Capture the cell that displays the provided text and extract its (X, Y) central coordinate. 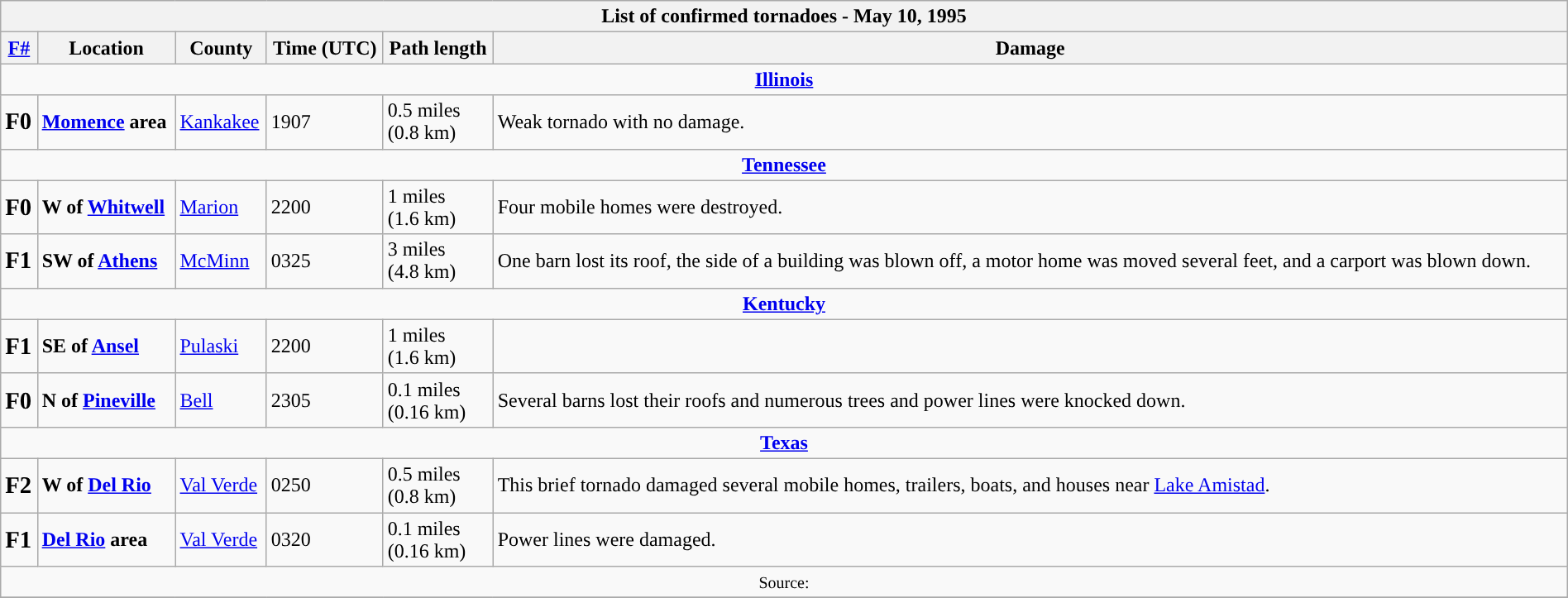
Marion (221, 207)
Time (UTC) (324, 48)
Path length (438, 48)
Kentucky (784, 304)
Several barns lost their roofs and numerous trees and power lines were knocked down. (1030, 400)
Illinois (784, 79)
Texas (784, 443)
2305 (324, 400)
Bell (221, 400)
N of Pineville (106, 400)
Power lines were damaged. (1030, 539)
Damage (1030, 48)
Kankakee (221, 122)
List of confirmed tornadoes - May 10, 1995 (784, 17)
One barn lost its roof, the side of a building was blown off, a motor home was moved several feet, and a carport was blown down. (1030, 261)
Del Rio area (106, 539)
SW of Athens (106, 261)
W of Whitwell (106, 207)
McMinn (221, 261)
0325 (324, 261)
F2 (19, 485)
Location (106, 48)
1907 (324, 122)
W of Del Rio (106, 485)
This brief tornado damaged several mobile homes, trailers, boats, and houses near Lake Amistad. (1030, 485)
0320 (324, 539)
Weak tornado with no damage. (1030, 122)
Pulaski (221, 346)
County (221, 48)
3 miles (4.8 km) (438, 261)
Source: (784, 582)
0250 (324, 485)
Momence area (106, 122)
Tennessee (784, 165)
Four mobile homes were destroyed. (1030, 207)
SE of Ansel (106, 346)
F# (19, 48)
